Locate the cell with the specified text and output its [X, Y] center coordinate. 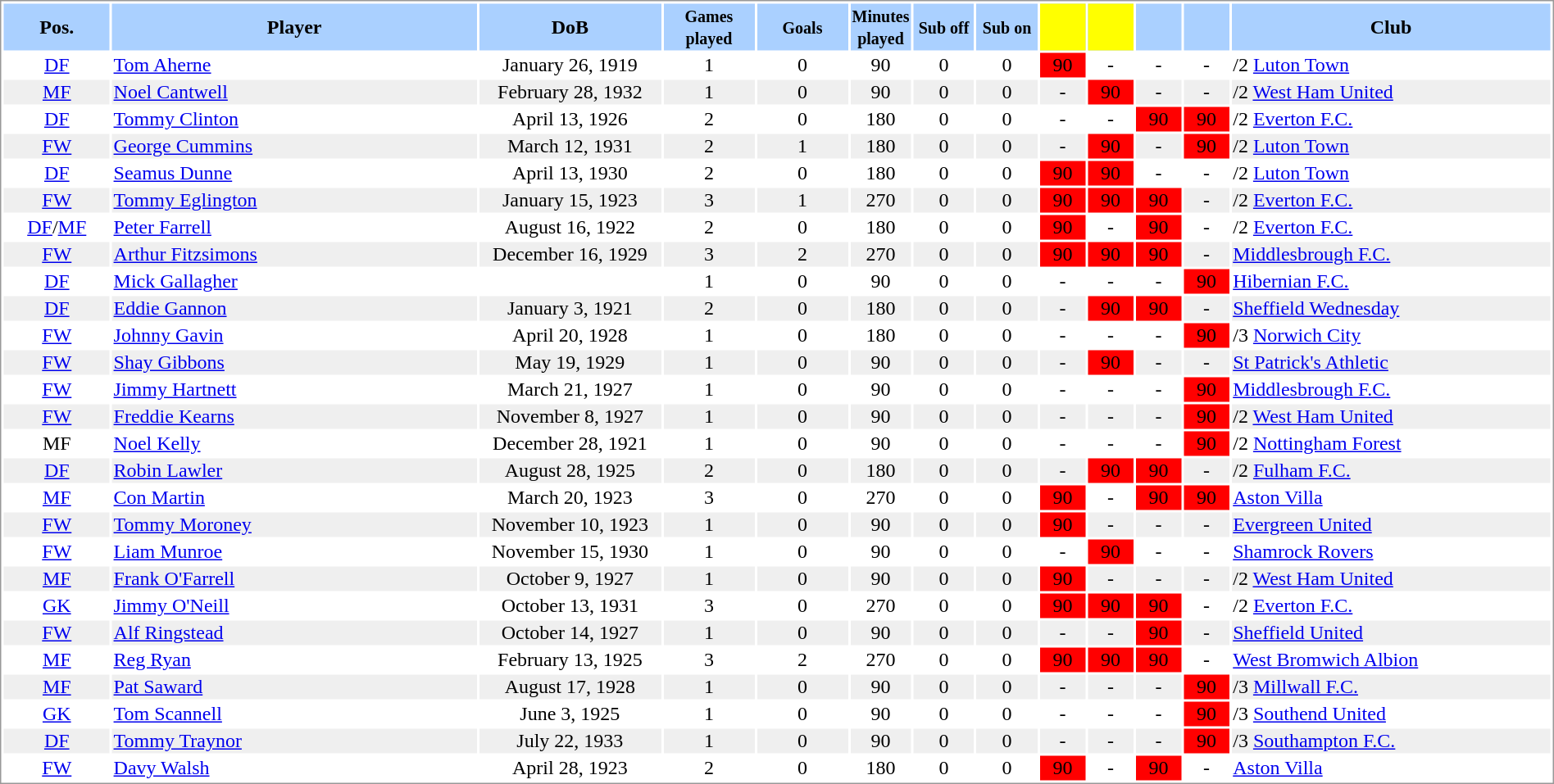
St Patrick's Athletic [1392, 363]
Club [1392, 26]
Jimmy O'Neill [294, 605]
November 15, 1930 [570, 551]
Freddie Kearns [294, 417]
April 20, 1928 [570, 335]
Mick Gallagher [294, 281]
April 28, 1923 [570, 768]
October 13, 1931 [570, 605]
Pat Saward [294, 687]
December 16, 1929 [570, 255]
October 9, 1927 [570, 579]
Tom Aherne [294, 65]
January 3, 1921 [570, 309]
West Bromwich Albion [1392, 659]
March 12, 1931 [570, 147]
Minutesplayed [881, 26]
Peter Farrell [294, 227]
Goals [802, 26]
January 15, 1923 [570, 201]
Tom Scannell [294, 714]
Player [294, 26]
Gamesplayed [708, 26]
August 28, 1925 [570, 471]
February 13, 1925 [570, 659]
January 26, 1919 [570, 65]
Davy Walsh [294, 768]
Pos. [57, 26]
February 28, 1932 [570, 93]
Sheffield Wednesday [1392, 309]
Jimmy Hartnett [294, 389]
Tommy Clinton [294, 119]
November 10, 1923 [570, 525]
December 28, 1921 [570, 443]
/2 Nottingham Forest [1392, 443]
Tommy Eglington [294, 201]
Con Martin [294, 497]
Sub off [944, 26]
August 16, 1922 [570, 227]
/3 Southend United [1392, 714]
June 3, 1925 [570, 714]
Seamus Dunne [294, 173]
October 14, 1927 [570, 633]
August 17, 1928 [570, 687]
March 20, 1923 [570, 497]
Alf Ringstead [294, 633]
Eddie Gannon [294, 309]
/2 Fulham F.C. [1392, 471]
May 19, 1929 [570, 363]
Liam Munroe [294, 551]
George Cummins [294, 147]
Frank O'Farrell [294, 579]
Shamrock Rovers [1392, 551]
/3 Southampton F.C. [1392, 741]
Evergreen United [1392, 525]
Noel Kelly [294, 443]
Robin Lawler [294, 471]
Shay Gibbons [294, 363]
/3 Millwall F.C. [1392, 687]
March 21, 1927 [570, 389]
Tommy Traynor [294, 741]
Tommy Moroney [294, 525]
Hibernian F.C. [1392, 281]
/3 Norwich City [1392, 335]
DF/MF [57, 227]
Sub on [1007, 26]
Johnny Gavin [294, 335]
November 8, 1927 [570, 417]
April 13, 1926 [570, 119]
July 22, 1933 [570, 741]
Arthur Fitzsimons [294, 255]
April 13, 1930 [570, 173]
Noel Cantwell [294, 93]
Sheffield United [1392, 633]
Reg Ryan [294, 659]
DoB [570, 26]
